Return the [X, Y] coordinate for the center point of the cell that contains the specified text.  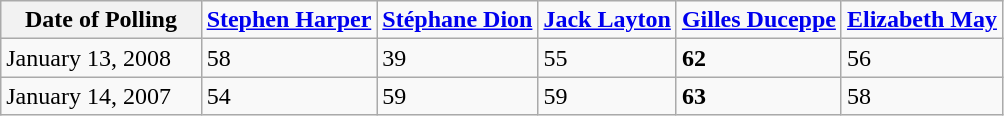
56 [922, 58]
54 [289, 96]
Gilles Duceppe [758, 20]
63 [758, 96]
Elizabeth May [922, 20]
39 [458, 58]
62 [758, 58]
Jack Layton [607, 20]
Date of Polling [101, 20]
January 14, 2007 [101, 96]
January 13, 2008 [101, 58]
55 [607, 58]
Stephen Harper [289, 20]
Stéphane Dion [458, 20]
